For the text-containing cell, return its midpoint in [x, y] coordinate format. 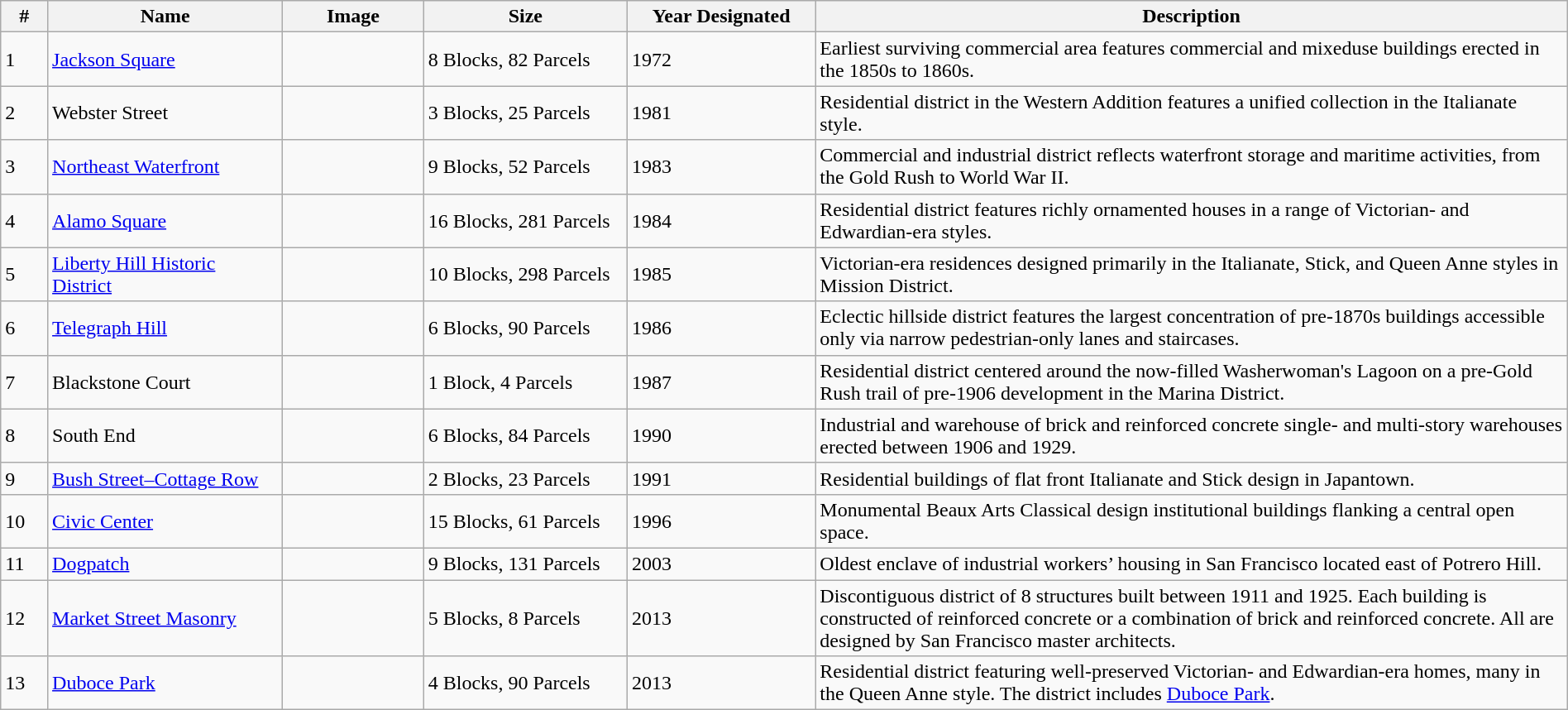
8 [25, 435]
1 [25, 60]
Earliest surviving commercial area features commercial and mixeduse buildings erected in the 1850s to 1860s. [1191, 60]
Residential buildings of flat front Italianate and Stick design in Japantown. [1191, 478]
1983 [721, 167]
10 Blocks, 298 Parcels [525, 275]
1987 [721, 382]
Year Designated [721, 17]
Eclectic hillside district features the largest concentration of pre-1870s buildings accessible only via narrow pedestrian-only lanes and staircases. [1191, 328]
1985 [721, 275]
9 Blocks, 131 Parcels [525, 564]
Description [1191, 17]
1972 [721, 60]
Bush Street–Cottage Row [165, 478]
6 Blocks, 84 Parcels [525, 435]
1991 [721, 478]
Jackson Square [165, 60]
1984 [721, 220]
Residential district centered around the now-filled Washerwoman's Lagoon on a pre-Gold Rush trail of pre-1906 development in the Marina District. [1191, 382]
Northeast Waterfront [165, 167]
Liberty Hill Historic District [165, 275]
11 [25, 564]
2003 [721, 564]
Commercial and industrial district reflects waterfront storage and maritime activities, from the Gold Rush to World War II. [1191, 167]
10 [25, 521]
Civic Center [165, 521]
Market Street Masonry [165, 617]
7 [25, 382]
Residential district in the Western Addition features a unified collection in the Italianate style. [1191, 113]
12 [25, 617]
Blackstone Court [165, 382]
15 Blocks, 61 Parcels [525, 521]
Dogpatch [165, 564]
6 [25, 328]
Image [353, 17]
1 Block, 4 Parcels [525, 382]
Oldest enclave of industrial workers’ housing in San Francisco located east of Potrero Hill. [1191, 564]
3 [25, 167]
6 Blocks, 90 Parcels [525, 328]
16 Blocks, 281 Parcels [525, 220]
Residential district features richly ornamented houses in a range of Victorian- and Edwardian-era styles. [1191, 220]
1996 [721, 521]
Victorian-era residences designed primarily in the Italianate, Stick, and Queen Anne styles in Mission District. [1191, 275]
5 [25, 275]
4 [25, 220]
1981 [721, 113]
Telegraph Hill [165, 328]
Alamo Square [165, 220]
Duboce Park [165, 684]
Residential district featuring well-preserved Victorian- and Edwardian-era homes, many in the Queen Anne style. The district includes Duboce Park. [1191, 684]
1986 [721, 328]
9 [25, 478]
1990 [721, 435]
Industrial and warehouse of brick and reinforced concrete single- and multi-story warehouses erected between 1906 and 1929. [1191, 435]
Name [165, 17]
2 Blocks, 23 Parcels [525, 478]
9 Blocks, 52 Parcels [525, 167]
4 Blocks, 90 Parcels [525, 684]
Size [525, 17]
8 Blocks, 82 Parcels [525, 60]
Webster Street [165, 113]
13 [25, 684]
# [25, 17]
2 [25, 113]
South End [165, 435]
5 Blocks, 8 Parcels [525, 617]
3 Blocks, 25 Parcels [525, 113]
Monumental Beaux Arts Classical design institutional buildings flanking a central open space. [1191, 521]
